For the text-containing cell, return its midpoint in [X, Y] coordinate format. 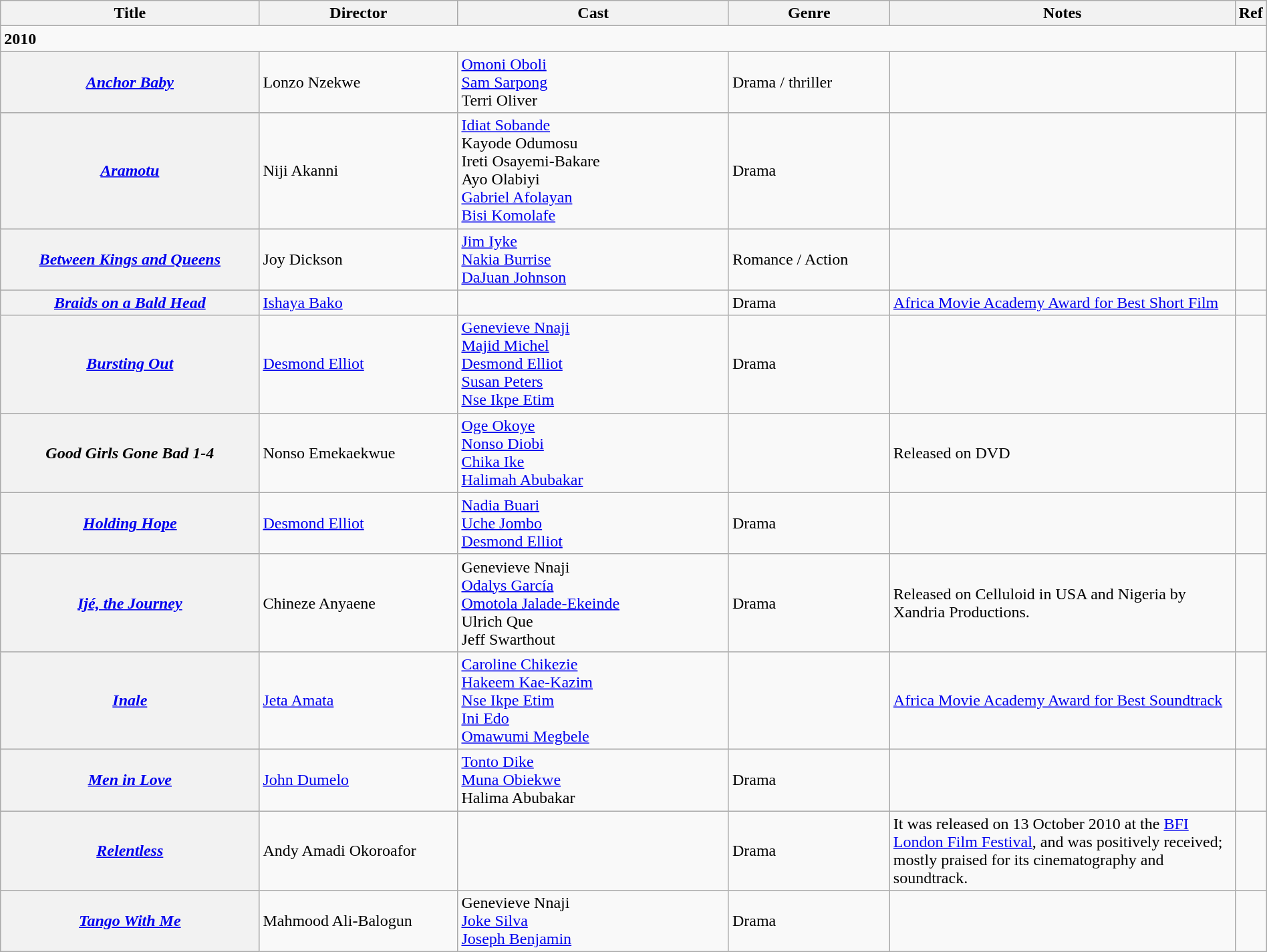
Omoni OboliSam SarpongTerri Oliver [593, 82]
Notes [1063, 13]
Bursting Out [130, 364]
Ref [1251, 13]
Genevieve NnajiMajid MichelDesmond ElliotSusan PetersNse Ikpe Etim [593, 364]
Aramotu [130, 171]
Anchor Baby [130, 82]
Jeta Amata [358, 700]
Genevieve NnajiJoke SilvaJoseph Benjamin [593, 921]
Genre [809, 13]
Oge OkoyeNonso DiobiChika IkeHalimah Abubakar [593, 453]
Nonso Emekaekwue [358, 453]
Ishaya Bako [358, 303]
Drama / thriller [809, 82]
Africa Movie Academy Award for Best Soundtrack [1063, 700]
Men in Love [130, 780]
2010 [633, 39]
Released on DVD [1063, 453]
Idiat SobandeKayode OdumosuIreti Osayemi-BakareAyo OlabiyiGabriel AfolayanBisi Komolafe [593, 171]
Africa Movie Academy Award for Best Short Film [1063, 303]
Joy Dickson [358, 259]
Between Kings and Queens [130, 259]
Mahmood Ali-Balogun [358, 921]
Director [358, 13]
John Dumelo [358, 780]
Braids on a Bald Head [130, 303]
Lonzo Nzekwe [358, 82]
Inale [130, 700]
Genevieve NnajiOdalys GarcíaOmotola Jalade-EkeindeUlrich QueJeff Swarthout [593, 603]
Good Girls Gone Bad 1-4 [130, 453]
Ijé, the Journey [130, 603]
Title [130, 13]
Romance / Action [809, 259]
Andy Amadi Okoroafor [358, 851]
Caroline ChikezieHakeem Kae-KazimNse Ikpe EtimIni EdoOmawumi Megbele [593, 700]
Tonto DikeMuna ObiekweHalima Abubakar [593, 780]
Cast [593, 13]
Released on Celluloid in USA and Nigeria by Xandria Productions. [1063, 603]
Jim IykeNakia BurriseDaJuan Johnson [593, 259]
Niji Akanni [358, 171]
Holding Hope [130, 523]
Chineze Anyaene [358, 603]
Nadia BuariUche JomboDesmond Elliot [593, 523]
Relentless [130, 851]
Tango With Me [130, 921]
